Capture the cell that displays the provided text and extract its (X, Y) central coordinate. 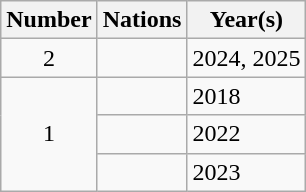
2022 (246, 134)
2 (49, 58)
Nations (142, 20)
2018 (246, 96)
2023 (246, 172)
Number (49, 20)
2024, 2025 (246, 58)
Year(s) (246, 20)
1 (49, 134)
